Provide the [x, y] coordinate of the cell's center where the given text is located.  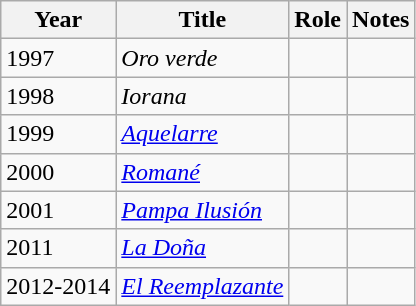
1998 [58, 96]
Romané [202, 172]
2001 [58, 210]
1999 [58, 134]
Year [58, 20]
1997 [58, 58]
Title [202, 20]
2012-2014 [58, 286]
Role [318, 20]
La Doña [202, 248]
Pampa Ilusión [202, 210]
Aquelarre [202, 134]
El Reemplazante [202, 286]
2011 [58, 248]
2000 [58, 172]
Iorana [202, 96]
Notes [381, 20]
Oro verde [202, 58]
